Determine the (x, y) coordinate at the center of the cell enclosing the given text.  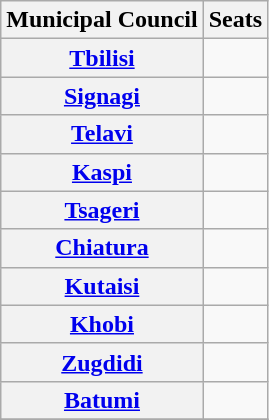
Tsageri (102, 210)
Municipal Council (102, 20)
Batumi (102, 400)
Signagi (102, 96)
Kutaisi (102, 286)
Zugdidi (102, 362)
Tbilisi (102, 58)
Kaspi (102, 172)
Chiatura (102, 248)
Seats (235, 20)
Telavi (102, 134)
Khobi (102, 324)
